Pinpoint the cell where the given text exists, returning its (X, Y) midpoint coordinate. 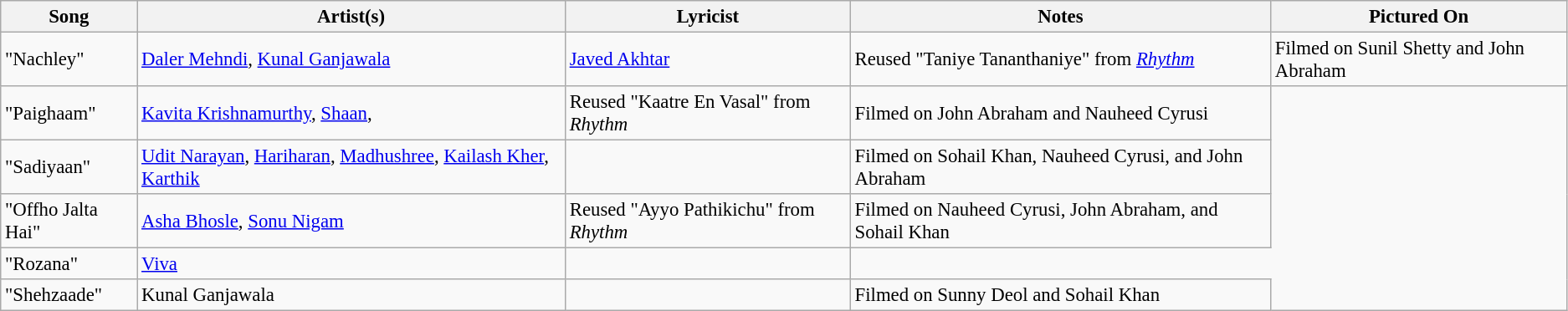
Filmed on Sunil Shetty and John Abraham (1419, 60)
Reused "Taniye Tananthaniye" from Rhythm (1060, 60)
Notes (1060, 17)
Song (69, 17)
Lyricist (708, 17)
"Offho Jalta Hai" (69, 221)
Udit Narayan, Hariharan, Madhushree, Kailash Kher, Karthik (351, 167)
Reused "Kaatre En Vasal" from Rhythm (708, 114)
Reused "Ayyo Pathikichu" from Rhythm (708, 221)
"Sadiyaan" (69, 167)
"Paighaam" (69, 114)
"Nachley" (69, 60)
Asha Bhosle, Sonu Nigam (351, 221)
"Rozana" (69, 264)
Javed Akhtar (708, 60)
Kunal Ganjawala (351, 295)
Kavita Krishnamurthy, Shaan, (351, 114)
Viva (351, 264)
Filmed on Nauheed Cyrusi, John Abraham, and Sohail Khan (1060, 221)
Filmed on John Abraham and Nauheed Cyrusi (1060, 114)
Daler Mehndi, Kunal Ganjawala (351, 60)
Pictured On (1419, 17)
Filmed on Sohail Khan, Nauheed Cyrusi, and John Abraham (1060, 167)
"Shehzaade" (69, 295)
Artist(s) (351, 17)
Filmed on Sunny Deol and Sohail Khan (1060, 295)
